Pinpoint the cell where the given text exists, returning its (X, Y) midpoint coordinate. 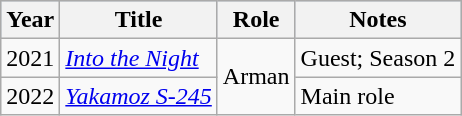
2022 (30, 96)
Into the Night (139, 58)
Main role (378, 96)
Yakamoz S-245 (139, 96)
Arman (256, 77)
Title (139, 20)
Year (30, 20)
Guest; Season 2 (378, 58)
Role (256, 20)
Notes (378, 20)
2021 (30, 58)
